Capture the cell that displays the provided text and extract its (x, y) central coordinate. 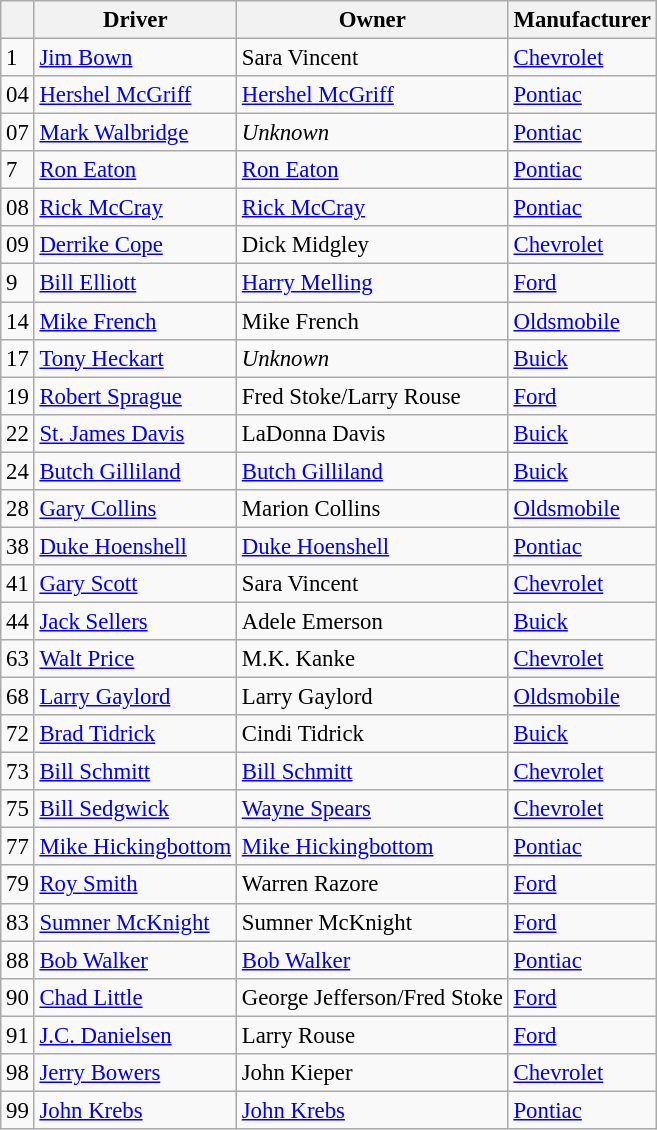
19 (18, 396)
Mark Walbridge (135, 133)
Gary Scott (135, 584)
44 (18, 621)
7 (18, 170)
Owner (372, 20)
Jim Bown (135, 58)
38 (18, 546)
Wayne Spears (372, 809)
Dick Midgley (372, 245)
91 (18, 1035)
Jerry Bowers (135, 1073)
28 (18, 509)
08 (18, 208)
73 (18, 772)
75 (18, 809)
J.C. Danielsen (135, 1035)
72 (18, 734)
St. James Davis (135, 433)
83 (18, 922)
Bill Elliott (135, 283)
79 (18, 885)
99 (18, 1110)
04 (18, 95)
Adele Emerson (372, 621)
14 (18, 321)
Cindi Tidrick (372, 734)
17 (18, 358)
77 (18, 847)
Tony Heckart (135, 358)
68 (18, 697)
Warren Razore (372, 885)
LaDonna Davis (372, 433)
Roy Smith (135, 885)
22 (18, 433)
Walt Price (135, 659)
Brad Tidrick (135, 734)
09 (18, 245)
98 (18, 1073)
88 (18, 960)
Harry Melling (372, 283)
07 (18, 133)
John Kieper (372, 1073)
1 (18, 58)
Manufacturer (582, 20)
Fred Stoke/Larry Rouse (372, 396)
Jack Sellers (135, 621)
Marion Collins (372, 509)
90 (18, 997)
Derrike Cope (135, 245)
George Jefferson/Fred Stoke (372, 997)
Driver (135, 20)
24 (18, 471)
9 (18, 283)
Robert Sprague (135, 396)
Gary Collins (135, 509)
Chad Little (135, 997)
41 (18, 584)
Bill Sedgwick (135, 809)
63 (18, 659)
Larry Rouse (372, 1035)
M.K. Kanke (372, 659)
